Return the (X, Y) coordinate for the center point of the cell that contains the specified text.  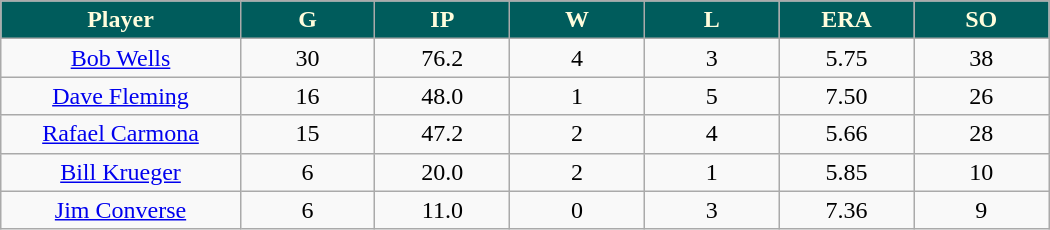
16 (308, 96)
Player (121, 20)
5.75 (846, 58)
SO (982, 20)
Bob Wells (121, 58)
38 (982, 58)
Bill Krueger (121, 172)
7.36 (846, 210)
48.0 (442, 96)
10 (982, 172)
20.0 (442, 172)
5.85 (846, 172)
Jim Converse (121, 210)
Dave Fleming (121, 96)
9 (982, 210)
76.2 (442, 58)
15 (308, 134)
0 (578, 210)
26 (982, 96)
7.50 (846, 96)
L (712, 20)
W (578, 20)
IP (442, 20)
ERA (846, 20)
47.2 (442, 134)
11.0 (442, 210)
Rafael Carmona (121, 134)
28 (982, 134)
5.66 (846, 134)
30 (308, 58)
G (308, 20)
5 (712, 96)
